Search for the cell housing the specified text and yield its [x, y] center coordinate. 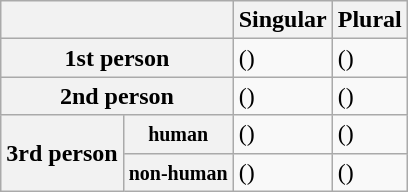
non-human [178, 172]
2nd person [117, 96]
Plural [370, 20]
1st person [117, 58]
Singular [282, 20]
human [178, 134]
3rd person [62, 153]
